Identify which cell holds the provided text, then report its [X, Y] central coordinate. 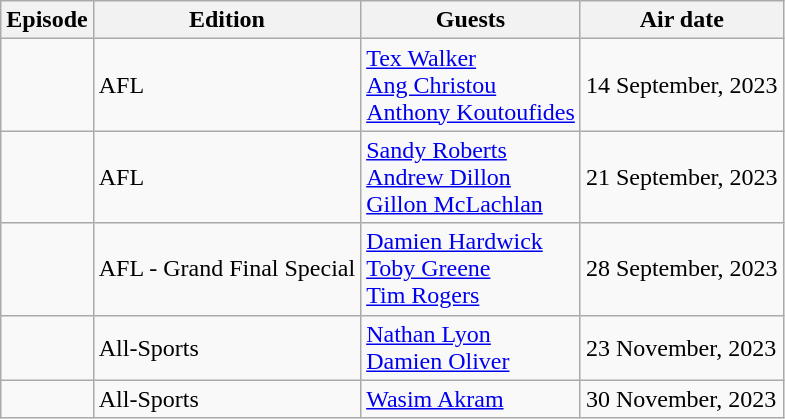
Damien HardwickToby GreeneTim Rogers [471, 269]
Sandy RobertsAndrew DillonGillon McLachlan [471, 177]
28 September, 2023 [682, 269]
Wasim Akram [471, 399]
Guests [471, 20]
Tex WalkerAng ChristouAnthony Koutoufides [471, 85]
14 September, 2023 [682, 85]
30 November, 2023 [682, 399]
23 November, 2023 [682, 348]
Nathan LyonDamien Oliver [471, 348]
Edition [226, 20]
AFL - Grand Final Special [226, 269]
Episode [47, 20]
Air date [682, 20]
21 September, 2023 [682, 177]
